Output the [x, y] coordinate of the center of the cell containing the given text.  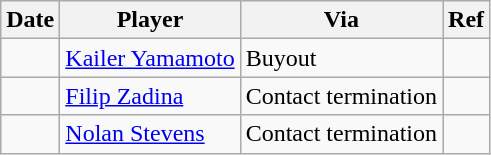
Buyout [341, 58]
Player [150, 20]
Nolan Stevens [150, 134]
Date [30, 20]
Ref [466, 20]
Kailer Yamamoto [150, 58]
Filip Zadina [150, 96]
Via [341, 20]
